Provide the [X, Y] coordinate of the cell's center where the given text is located.  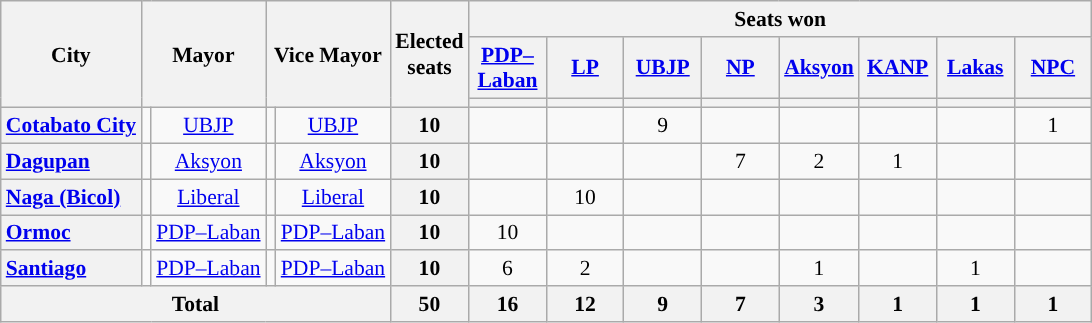
Dagupan [71, 162]
50 [429, 304]
Mayor [204, 54]
Lakas [975, 68]
Ormoc [71, 233]
LP [585, 68]
Electedseats [429, 54]
3 [819, 304]
KANP [898, 68]
Vice Mayor [328, 54]
16 [508, 304]
Seats won [780, 19]
NP [741, 68]
12 [585, 304]
NPC [1053, 68]
Total [196, 304]
Naga (Bicol) [71, 197]
Santiago [71, 269]
City [71, 54]
6 [508, 269]
Cotabato City [71, 126]
